For the text-containing cell, return its midpoint in (x, y) coordinate format. 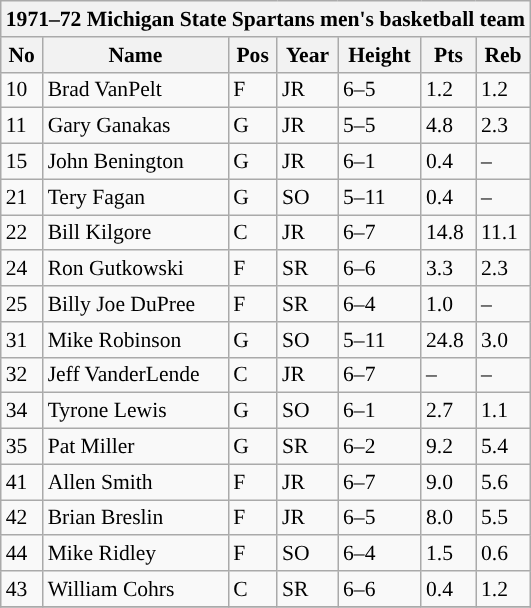
3.3 (448, 269)
John Benington (136, 162)
9.2 (448, 447)
15 (22, 162)
Tyrone Lewis (136, 411)
4.8 (448, 126)
21 (22, 197)
22 (22, 233)
Gary Ganakas (136, 126)
24.8 (448, 340)
Reb (503, 55)
William Cohrs (136, 589)
2.7 (448, 411)
Name (136, 55)
3.0 (503, 340)
Mike Ridley (136, 554)
1971–72 Michigan State Spartans men's basketball team (266, 19)
Billy Joe DuPree (136, 304)
43 (22, 589)
44 (22, 554)
5.6 (503, 482)
31 (22, 340)
1.0 (448, 304)
6–2 (380, 447)
10 (22, 90)
32 (22, 375)
42 (22, 518)
Mike Robinson (136, 340)
41 (22, 482)
Brian Breslin (136, 518)
No (22, 55)
1.5 (448, 554)
35 (22, 447)
Jeff VanderLende (136, 375)
34 (22, 411)
24 (22, 269)
Allen Smith (136, 482)
Year (308, 55)
Pos (252, 55)
11 (22, 126)
5.4 (503, 447)
Brad VanPelt (136, 90)
Pat Miller (136, 447)
Ron Gutkowski (136, 269)
Bill Kilgore (136, 233)
14.8 (448, 233)
Height (380, 55)
8.0 (448, 518)
5–5 (380, 126)
1.1 (503, 411)
5.5 (503, 518)
Pts (448, 55)
25 (22, 304)
11.1 (503, 233)
9.0 (448, 482)
0.6 (503, 554)
Tery Fagan (136, 197)
